From the cell containing the given text, extract its center point as [X, Y] coordinate. 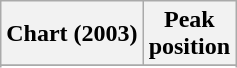
Peakposition [189, 34]
Chart (2003) [72, 34]
